Extract the [X, Y] coordinate from the center of the cell holding the provided text.  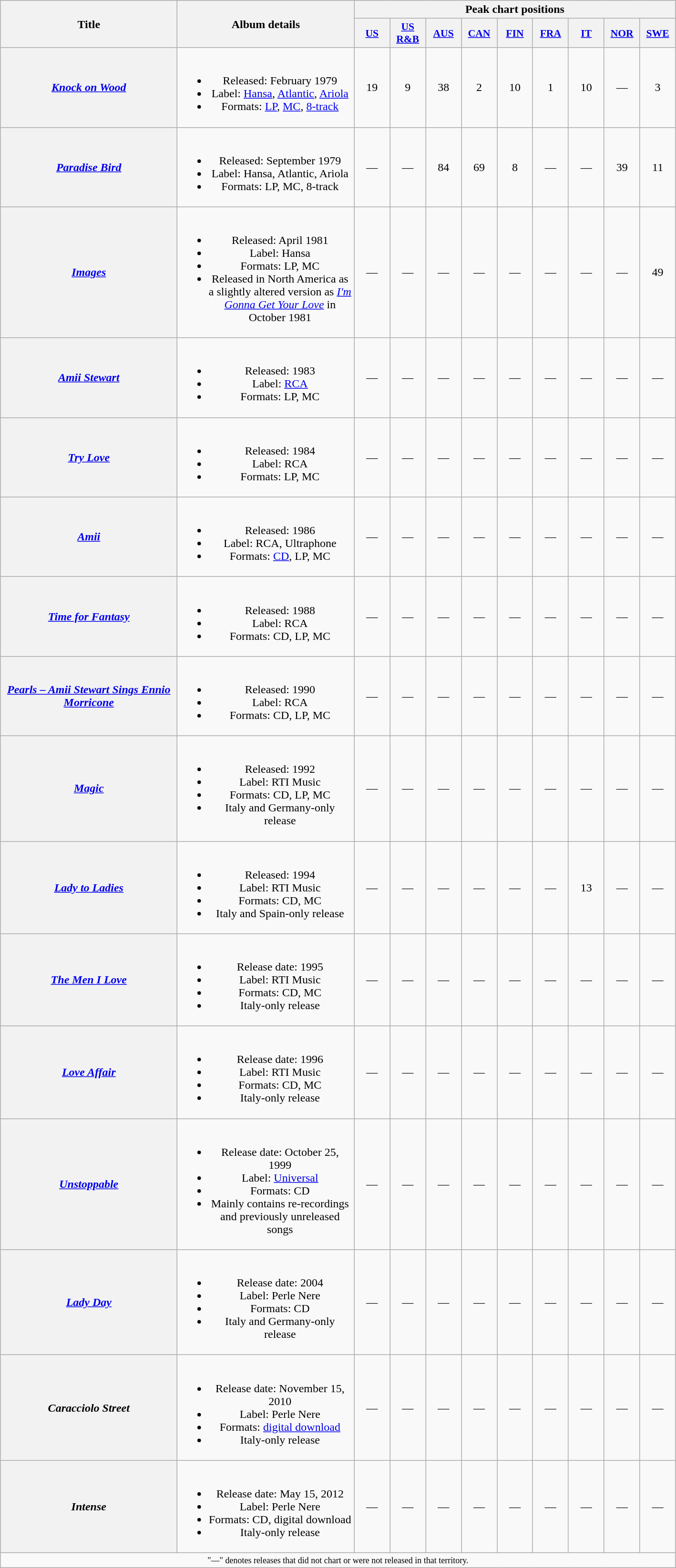
Released: April 1981Label: HansaFormats: LP, MCReleased in North America as a slightly altered version as I'm Gonna Get Your Love in October 1981 [266, 273]
Release date: 1995Label: RTI MusicFormats: CD, MCItaly-only release [266, 980]
Released: 1992Label: RTI MusicFormats: CD, LP, MCItaly and Germany-only release [266, 788]
Released: 1988Label: RCAFormats: CD, LP, MC [266, 617]
Release date: 2004Label: Perle NereFormats: CDItaly and Germany-only release [266, 1303]
Released: September 1979Label: Hansa, Atlantic, AriolaFormats: LP, MC, 8-track [266, 167]
Release date: May 15, 2012Label: Perle NereFormats: CD, digital downloadItaly-only release [266, 1507]
11 [658, 167]
Knock on Wood [89, 88]
IT [586, 33]
US [372, 33]
CAN [480, 33]
Magic [89, 788]
Released: 1984Label: RCAFormats: LP, MC [266, 457]
49 [658, 273]
"—" denotes releases that did not chart or were not released in that territory. [338, 1560]
2 [480, 88]
Amii Stewart [89, 377]
Lady Day [89, 1303]
Album details [266, 24]
Released: 1986Label: RCA, UltraphoneFormats: CD, LP, MC [266, 536]
Unstoppable [89, 1184]
Paradise Bird [89, 167]
8 [515, 167]
NOR [622, 33]
FIN [515, 33]
US R&B [408, 33]
Caracciolo Street [89, 1407]
Released: February 1979Label: Hansa, Atlantic, AriolaFormats: LP, MC, 8-track [266, 88]
Released: 1990Label: RCAFormats: CD, LP, MC [266, 696]
Title [89, 24]
AUS [443, 33]
Release date: October 25, 1999Label: UniversalFormats: CDMainly contains re-recordings and previously unreleased songs [266, 1184]
69 [480, 167]
SWE [658, 33]
1 [550, 88]
Released: 1994Label: RTI MusicFormats: CD, MCItaly and Spain-only release [266, 888]
Released: 1983Label: RCAFormats: LP, MC [266, 377]
Try Love [89, 457]
Lady to Ladies [89, 888]
38 [443, 88]
Release date: 1996Label: RTI MusicFormats: CD, MCItaly-only release [266, 1072]
The Men I Love [89, 980]
Peak chart positions [515, 10]
Pearls – Amii Stewart Sings Ennio Morricone [89, 696]
Release date: November 15, 2010Label: Perle NereFormats: digital downloadItaly-only release [266, 1407]
Love Affair [89, 1072]
Images [89, 273]
3 [658, 88]
84 [443, 167]
39 [622, 167]
13 [586, 888]
Amii [89, 536]
19 [372, 88]
Intense [89, 1507]
Time for Fantasy [89, 617]
FRA [550, 33]
9 [408, 88]
